Capture the cell that displays the provided text and extract its [X, Y] central coordinate. 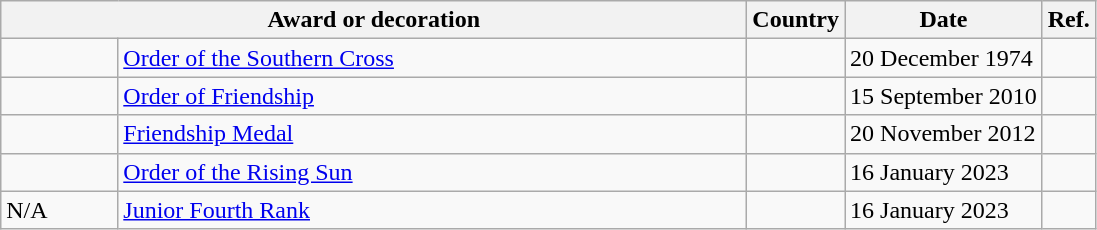
Friendship Medal [432, 134]
Ref. [1068, 20]
N/A [60, 210]
Country [796, 20]
Date [944, 20]
Order of Friendship [432, 96]
20 November 2012 [944, 134]
Order of the Southern Cross [432, 58]
20 December 1974 [944, 58]
15 September 2010 [944, 96]
Award or decoration [374, 20]
Order of the Rising Sun [432, 172]
Junior Fourth Rank [432, 210]
